Detect which cell encompasses the target text, then output its [X, Y] center coordinate. 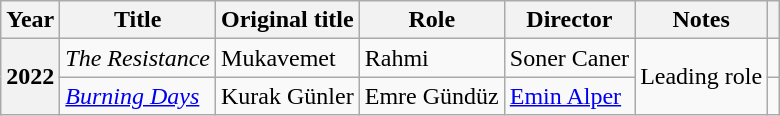
Leading role [702, 77]
Director [569, 20]
Original title [288, 20]
Role [432, 20]
Notes [702, 20]
Year [30, 20]
Soner Caner [569, 58]
Burning Days [138, 96]
Emre Gündüz [432, 96]
Emin Alper [569, 96]
Mukavemet [288, 58]
Kurak Günler [288, 96]
2022 [30, 77]
Title [138, 20]
The Resistance [138, 58]
Rahmi [432, 58]
